Detect which cell encompasses the target text, then output its (x, y) center coordinate. 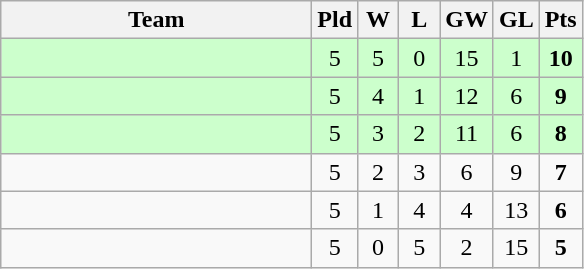
10 (560, 58)
Team (156, 20)
12 (467, 96)
11 (467, 134)
8 (560, 134)
Pld (335, 20)
GL (516, 20)
7 (560, 172)
Pts (560, 20)
L (420, 20)
13 (516, 210)
GW (467, 20)
W (378, 20)
